Return the (x, y) coordinate for the center point of the cell that contains the specified text.  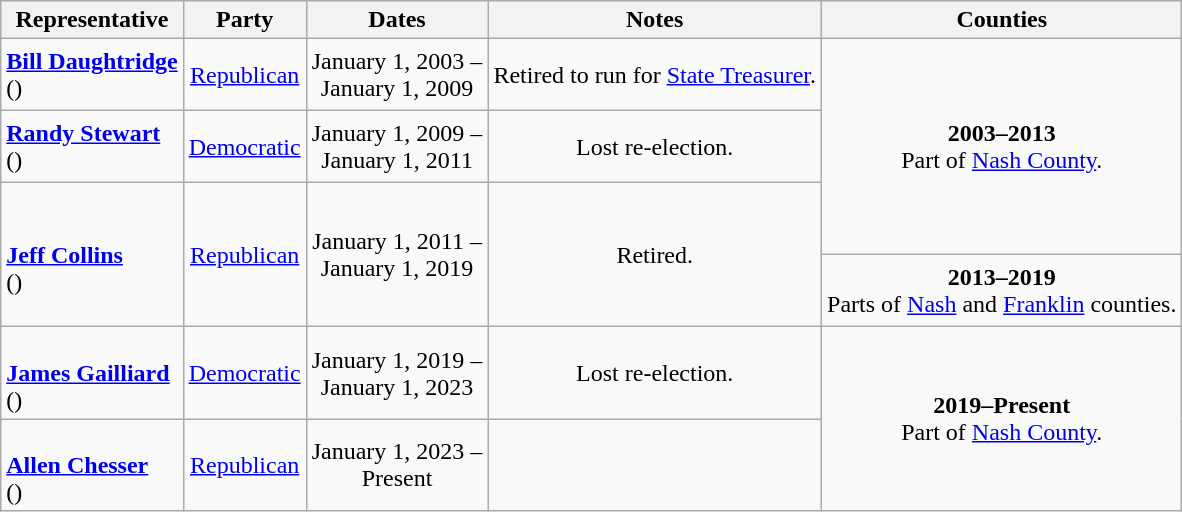
January 1, 2019 – January 1, 2023 (397, 373)
Retired. (655, 255)
Retired to run for State Treasurer. (655, 75)
2003–2013 Part of Nash County. (1002, 147)
January 1, 2023 – Present (397, 465)
James Gailliard() (92, 373)
Allen Chesser() (92, 465)
Bill Daughtridge() (92, 75)
Party (244, 20)
January 1, 2003 – January 1, 2009 (397, 75)
Dates (397, 20)
Randy Stewart() (92, 147)
Jeff Collins() (92, 255)
2013–2019 Parts of Nash and Franklin counties. (1002, 291)
January 1, 2011 – January 1, 2019 (397, 255)
Counties (1002, 20)
Notes (655, 20)
2019–Present Part of Nash County. (1002, 419)
Representative (92, 20)
January 1, 2009 – January 1, 2011 (397, 147)
